Output the (x, y) coordinate of the center of the cell containing the given text.  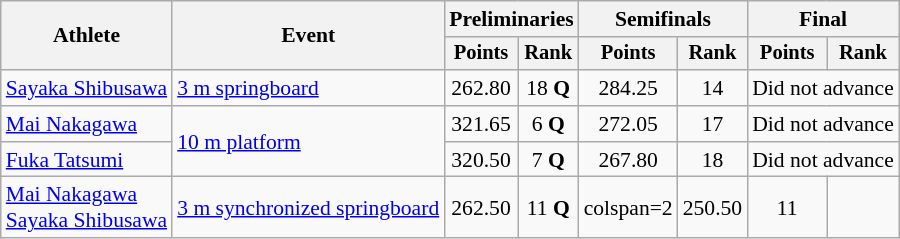
Fuka Tatsumi (86, 160)
3 m springboard (308, 88)
17 (712, 124)
262.80 (481, 88)
18 (712, 160)
Mai NakagawaSayaka Shibusawa (86, 208)
250.50 (712, 208)
262.50 (481, 208)
267.80 (628, 160)
7 Q (548, 160)
Preliminaries (511, 19)
colspan=2 (628, 208)
Sayaka Shibusawa (86, 88)
6 Q (548, 124)
Final (823, 19)
3 m synchronized springboard (308, 208)
Athlete (86, 36)
321.65 (481, 124)
Semifinals (664, 19)
320.50 (481, 160)
11 Q (548, 208)
18 Q (548, 88)
11 (787, 208)
Mai Nakagawa (86, 124)
Event (308, 36)
14 (712, 88)
272.05 (628, 124)
10 m platform (308, 142)
284.25 (628, 88)
